Pinpoint the cell where the given text exists, returning its [X, Y] midpoint coordinate. 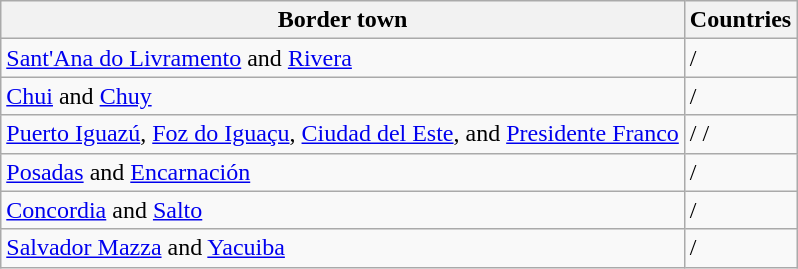
/ / [740, 134]
Puerto Iguazú, Foz do Iguaçu, Ciudad del Este, and Presidente Franco [343, 134]
Chui and Chuy [343, 96]
Concordia and Salto [343, 210]
Posadas and Encarnación [343, 172]
Salvador Mazza and Yacuiba [343, 248]
Sant'Ana do Livramento and Rivera [343, 58]
Countries [740, 20]
Border town [343, 20]
